Search for the cell housing the specified text and yield its [X, Y] center coordinate. 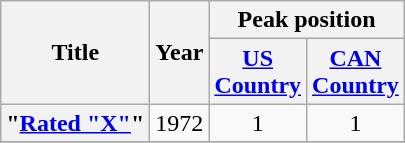
Peak position [306, 20]
"Rated "X"" [76, 123]
Year [180, 52]
CANCountry [356, 72]
Title [76, 52]
1972 [180, 123]
USCountry [258, 72]
